Return the [X, Y] coordinate for the center point of the cell that contains the specified text.  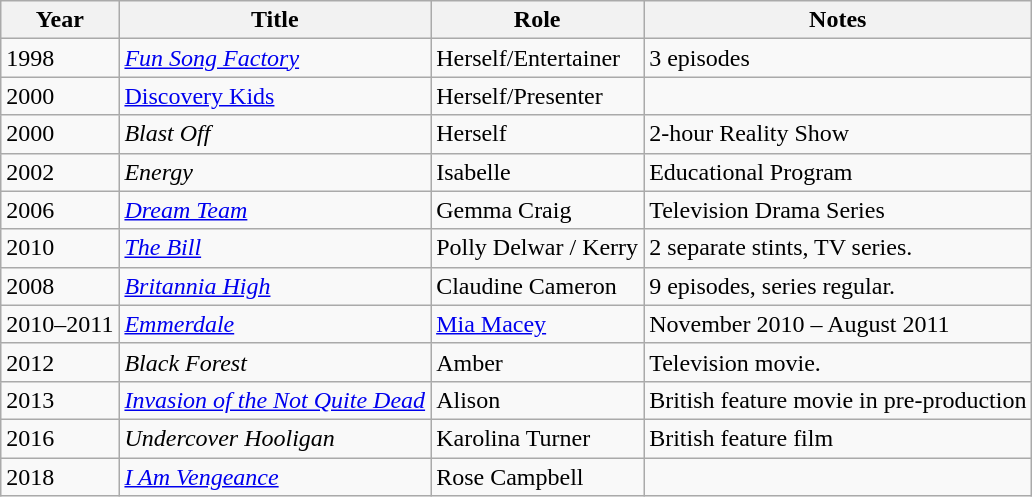
Britannia High [275, 286]
2018 [60, 477]
Blast Off [275, 134]
Fun Song Factory [275, 58]
Amber [538, 362]
Title [275, 20]
Television Drama Series [838, 210]
Herself [538, 134]
2-hour Reality Show [838, 134]
British feature film [838, 438]
2006 [60, 210]
3 episodes [838, 58]
Herself/Entertainer [538, 58]
The Bill [275, 248]
2013 [60, 400]
Undercover Hooligan [275, 438]
9 episodes, series regular. [838, 286]
November 2010 – August 2011 [838, 324]
I Am Vengeance [275, 477]
British feature movie in pre-production [838, 400]
2010 [60, 248]
2 separate stints, TV series. [838, 248]
Invasion of the Not Quite Dead [275, 400]
1998 [60, 58]
Emmerdale [275, 324]
Role [538, 20]
Rose Campbell [538, 477]
Polly Delwar / Kerry [538, 248]
2008 [60, 286]
Educational Program [838, 172]
Isabelle [538, 172]
Alison [538, 400]
Gemma Craig [538, 210]
Television movie. [838, 362]
2012 [60, 362]
Claudine Cameron [538, 286]
2010–2011 [60, 324]
2016 [60, 438]
2002 [60, 172]
Notes [838, 20]
Energy [275, 172]
Black Forest [275, 362]
Year [60, 20]
Dream Team [275, 210]
Discovery Kids [275, 96]
Herself/Presenter [538, 96]
Karolina Turner [538, 438]
Mia Macey [538, 324]
